Detect which cell encompasses the target text, then output its [X, Y] center coordinate. 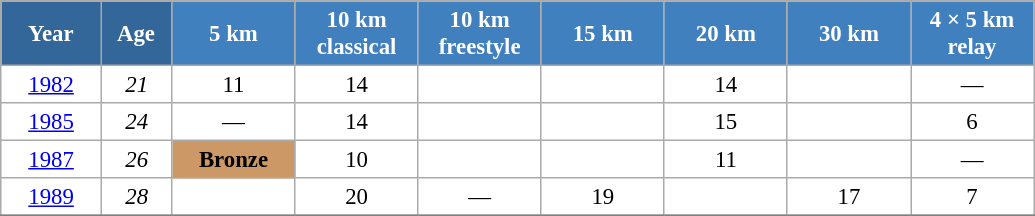
15 [726, 122]
30 km [848, 34]
5 km [234, 34]
Age [136, 34]
1985 [52, 122]
7 [972, 197]
21 [136, 85]
24 [136, 122]
10 km freestyle [480, 34]
4 × 5 km relay [972, 34]
28 [136, 197]
1987 [52, 160]
10 [356, 160]
Bronze [234, 160]
15 km [602, 34]
10 km classical [356, 34]
1982 [52, 85]
20 [356, 197]
Year [52, 34]
19 [602, 197]
26 [136, 160]
6 [972, 122]
17 [848, 197]
20 km [726, 34]
1989 [52, 197]
